From the cell containing the given text, extract its center point as (x, y) coordinate. 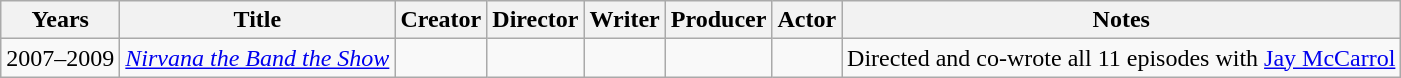
Directed and co-wrote all 11 episodes with Jay McCarrol (1122, 58)
Producer (718, 20)
Director (536, 20)
Notes (1122, 20)
Nirvana the Band the Show (258, 58)
Years (60, 20)
Title (258, 20)
Actor (807, 20)
Creator (441, 20)
Writer (624, 20)
2007–2009 (60, 58)
